Locate the cell with the specified text and output its [X, Y] center coordinate. 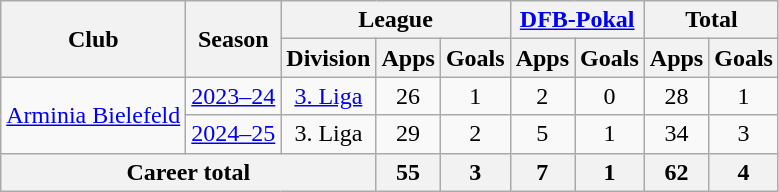
2024–25 [234, 134]
0 [610, 96]
Season [234, 39]
Division [328, 58]
29 [408, 134]
2023–24 [234, 96]
4 [744, 172]
Total [711, 20]
34 [676, 134]
Arminia Bielefeld [94, 115]
Career total [188, 172]
League [396, 20]
DFB-Pokal [577, 20]
28 [676, 96]
26 [408, 96]
Club [94, 39]
7 [542, 172]
62 [676, 172]
5 [542, 134]
55 [408, 172]
